Provide the [x, y] coordinate of the cell's center where the given text is located.  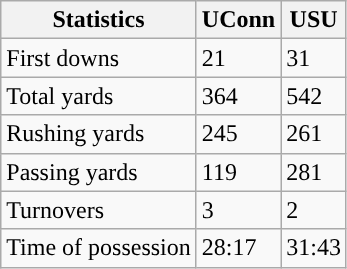
Total yards [99, 96]
28:17 [238, 248]
261 [314, 134]
USU [314, 20]
31 [314, 58]
542 [314, 96]
21 [238, 58]
3 [238, 210]
Passing yards [99, 172]
First downs [99, 58]
281 [314, 172]
Time of possession [99, 248]
31:43 [314, 248]
119 [238, 172]
Turnovers [99, 210]
2 [314, 210]
Statistics [99, 20]
245 [238, 134]
364 [238, 96]
UConn [238, 20]
Rushing yards [99, 134]
